Locate the cell with the specified text and output its (x, y) center coordinate. 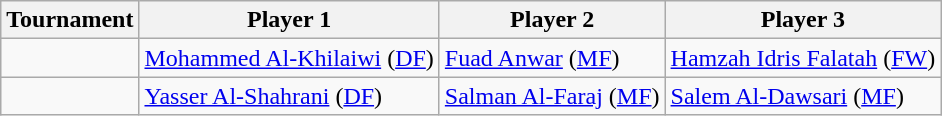
Tournament (70, 20)
Player 3 (803, 20)
Fuad Anwar (MF) (552, 58)
Salem Al-Dawsari (MF) (803, 96)
Yasser Al-Shahrani (DF) (289, 96)
Player 1 (289, 20)
Hamzah Idris Falatah (FW) (803, 58)
Player 2 (552, 20)
Mohammed Al-Khilaiwi (DF) (289, 58)
Salman Al-Faraj (MF) (552, 96)
